Find where the given text appears and provide that cell's center as (x, y) coordinate. 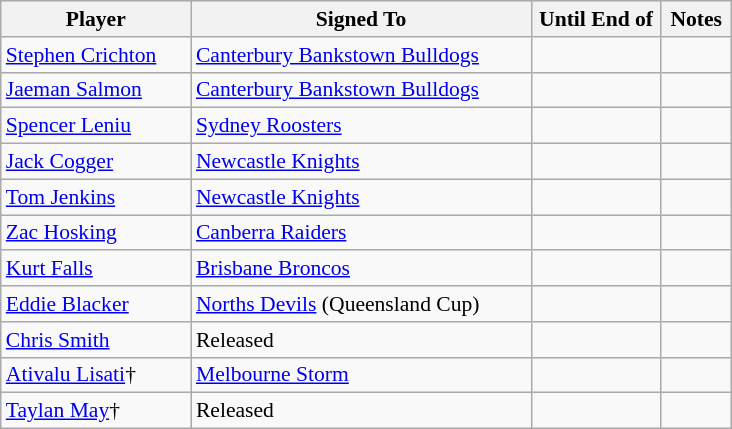
Taylan May† (96, 411)
Chris Smith (96, 340)
Tom Jenkins (96, 197)
Kurt Falls (96, 269)
Zac Hosking (96, 233)
Jaeman Salmon (96, 90)
Norths Devils (Queensland Cup) (361, 304)
Player (96, 19)
Melbourne Storm (361, 375)
Notes (696, 19)
Canberra Raiders (361, 233)
Ativalu Lisati† (96, 375)
Sydney Roosters (361, 126)
Jack Cogger (96, 162)
Brisbane Broncos (361, 269)
Until End of (596, 19)
Eddie Blacker (96, 304)
Stephen Crichton (96, 55)
Signed To (361, 19)
Spencer Leniu (96, 126)
